Identify which cell holds the provided text, then report its [X, Y] central coordinate. 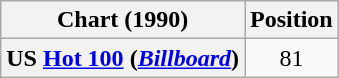
81 [291, 58]
US Hot 100 (Billboard) [123, 58]
Position [291, 20]
Chart (1990) [123, 20]
